Output the (X, Y) coordinate of the center of the cell containing the given text.  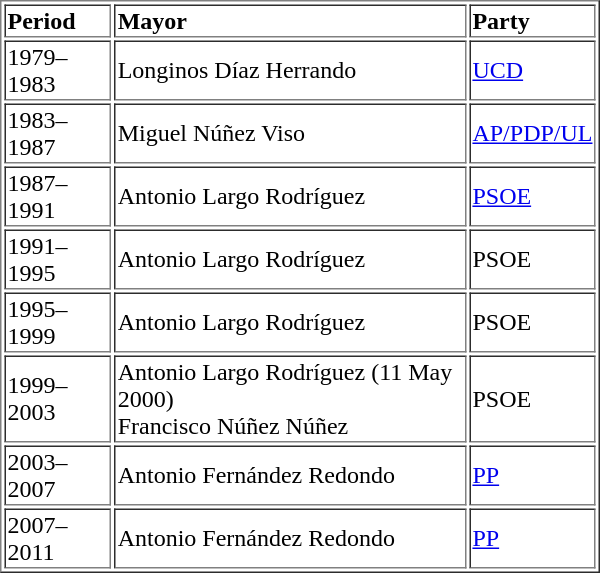
2003–2007 (58, 476)
Miguel Núñez Viso (291, 134)
UCD (532, 70)
Period (58, 20)
Mayor (291, 20)
1991–1995 (58, 260)
2007–2011 (58, 538)
1995–1999 (58, 322)
1979–1983 (58, 70)
1987–1991 (58, 196)
1999–2003 (58, 400)
Longinos Díaz Herrando (291, 70)
Party (532, 20)
Antonio Largo Rodríguez (11 May 2000)Francisco Núñez Núñez (291, 400)
1983–1987 (58, 134)
AP/PDP/UL (532, 134)
